Detect which cell encompasses the target text, then output its [X, Y] center coordinate. 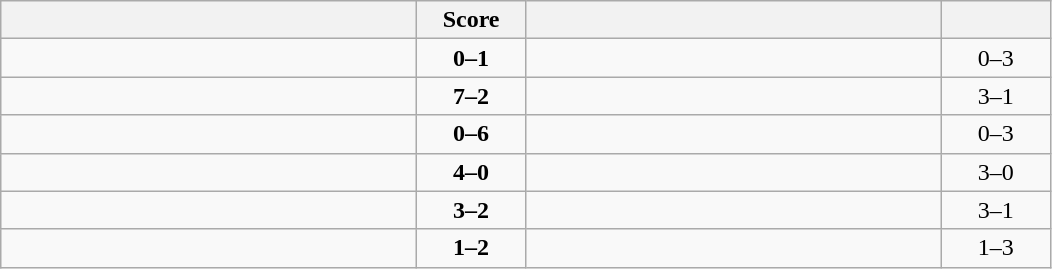
3–0 [996, 172]
4–0 [472, 172]
0–1 [472, 58]
1–2 [472, 248]
Score [472, 20]
0–6 [472, 134]
1–3 [996, 248]
3–2 [472, 210]
7–2 [472, 96]
